For the text-containing cell, return its midpoint in [x, y] coordinate format. 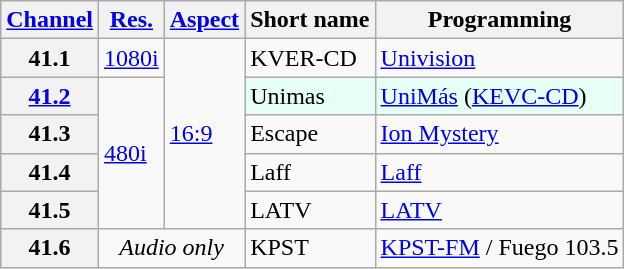
Aspect [204, 20]
KVER-CD [310, 58]
Univision [500, 58]
1080i [132, 58]
41.3 [50, 134]
480i [132, 153]
41.6 [50, 248]
Res. [132, 20]
KPST [310, 248]
Audio only [172, 248]
KPST-FM / Fuego 103.5 [500, 248]
Programming [500, 20]
Ion Mystery [500, 134]
Channel [50, 20]
41.5 [50, 210]
Short name [310, 20]
41.4 [50, 172]
Escape [310, 134]
Unimas [310, 96]
16:9 [204, 134]
UniMás (KEVC-CD) [500, 96]
41.1 [50, 58]
41.2 [50, 96]
